Extract the [X, Y] coordinate from the center of the cell holding the provided text.  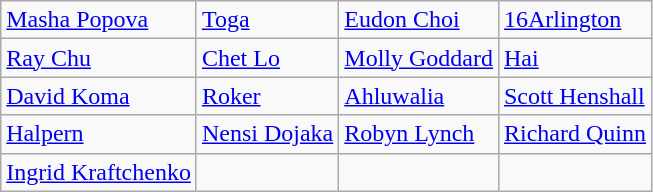
Halpern [99, 134]
Richard Quinn [574, 134]
Roker [267, 96]
Masha Popova [99, 20]
Eudon Choi [419, 20]
Chet Lo [267, 58]
Ingrid Kraftchenko [99, 172]
Scott Henshall [574, 96]
Molly Goddard [419, 58]
David Koma [99, 96]
Nensi Dojaka [267, 134]
16Arlington [574, 20]
Hai [574, 58]
Ahluwalia [419, 96]
Ray Chu [99, 58]
Robyn Lynch [419, 134]
Toga [267, 20]
